From the cell containing the given text, extract its center point as (X, Y) coordinate. 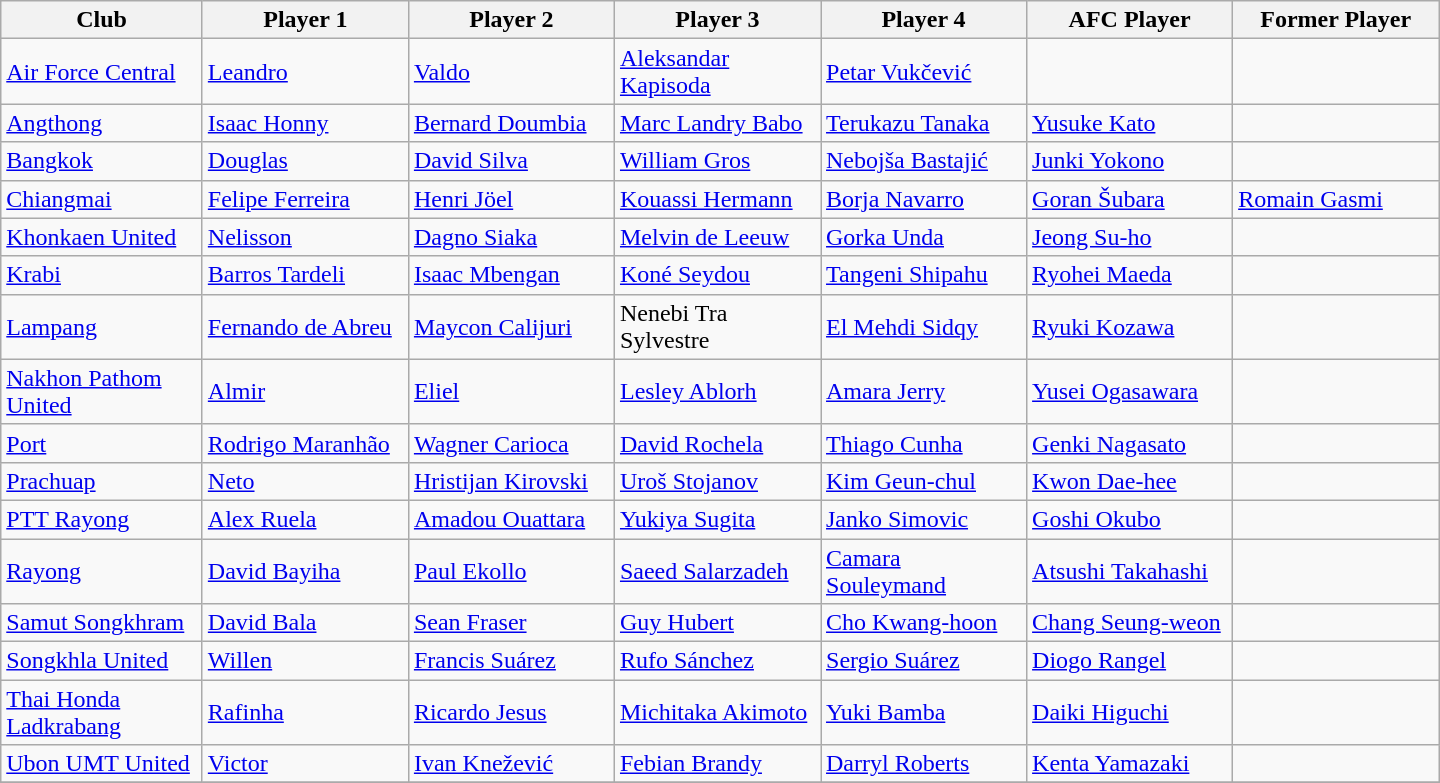
Samut Songkhram (102, 623)
Amadou Ouattara (511, 519)
Goshi Okubo (1130, 519)
Camara Souleymand (923, 570)
PTT Rayong (102, 519)
Victor (305, 764)
Darryl Roberts (923, 764)
Bernard Doumbia (511, 123)
Jeong Su-ho (1130, 237)
Port (102, 443)
Kenta Yamazaki (1130, 764)
Willen (305, 661)
Wagner Carioca (511, 443)
Aleksandar Kapisoda (717, 72)
Krabi (102, 275)
Khonkaen United (102, 237)
Former Player (1336, 20)
Chiangmai (102, 199)
Nakhon Pathom United (102, 392)
Saeed Salarzadeh (717, 570)
Yusei Ogasawara (1130, 392)
Koné Seydou (717, 275)
Neto (305, 481)
Player 3 (717, 20)
David Bayiha (305, 570)
William Gros (717, 161)
Cho Kwang-hoon (923, 623)
Uroš Stojanov (717, 481)
El Mehdi Sidqy (923, 326)
Yusuke Kato (1130, 123)
Lampang (102, 326)
Goran Šubara (1130, 199)
Francis Suárez (511, 661)
Leandro (305, 72)
Songkhla United (102, 661)
Amara Jerry (923, 392)
Player 4 (923, 20)
Yukiya Sugita (717, 519)
Daiki Higuchi (1130, 712)
Ryuki Kozawa (1130, 326)
Melvin de Leeuw (717, 237)
Kouassi Hermann (717, 199)
Terukazu Tanaka (923, 123)
Isaac Honny (305, 123)
Thiago Cunha (923, 443)
Valdo (511, 72)
Marc Landry Babo (717, 123)
Rayong (102, 570)
Kwon Dae-hee (1130, 481)
Ubon UMT United (102, 764)
Air Force Central (102, 72)
Angthong (102, 123)
Guy Hubert (717, 623)
Ivan Knežević (511, 764)
Henri Jöel (511, 199)
Febian Brandy (717, 764)
Rodrigo Maranhão (305, 443)
Nenebi Tra Sylvestre (717, 326)
Alex Ruela (305, 519)
Ricardo Jesus (511, 712)
Nelisson (305, 237)
Rufo Sánchez (717, 661)
Felipe Ferreira (305, 199)
Tangeni Shipahu (923, 275)
Isaac Mbengan (511, 275)
Atsushi Takahashi (1130, 570)
Yuki Bamba (923, 712)
Ryohei Maeda (1130, 275)
Maycon Calijuri (511, 326)
Rafinha (305, 712)
Prachuap (102, 481)
Genki Nagasato (1130, 443)
David Rochela (717, 443)
Club (102, 20)
Romain Gasmi (1336, 199)
Dagno Siaka (511, 237)
Almir (305, 392)
Hristijan Kirovski (511, 481)
Lesley Ablorh (717, 392)
Sergio Suárez (923, 661)
Eliel (511, 392)
Barros Tardeli (305, 275)
Douglas (305, 161)
Bangkok (102, 161)
Janko Simovic (923, 519)
Sean Fraser (511, 623)
Kim Geun-chul (923, 481)
Junki Yokono (1130, 161)
Diogo Rangel (1130, 661)
David Bala (305, 623)
AFC Player (1130, 20)
Petar Vukčević (923, 72)
Chang Seung-weon (1130, 623)
Thai Honda Ladkrabang (102, 712)
Michitaka Akimoto (717, 712)
Gorka Unda (923, 237)
Fernando de Abreu (305, 326)
Nebojša Bastajić (923, 161)
David Silva (511, 161)
Player 1 (305, 20)
Player 2 (511, 20)
Borja Navarro (923, 199)
Paul Ekollo (511, 570)
